From the cell containing the given text, extract its center point as [x, y] coordinate. 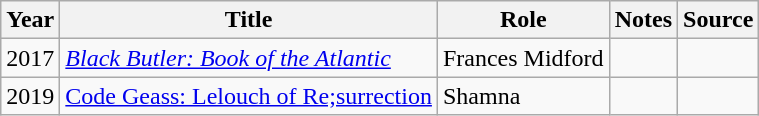
Frances Midford [523, 58]
Code Geass: Lelouch of Re;surrection [249, 96]
2019 [30, 96]
Role [523, 20]
Shamna [523, 96]
Source [718, 20]
2017 [30, 58]
Black Butler: Book of the Atlantic [249, 58]
Year [30, 20]
Title [249, 20]
Notes [643, 20]
